Detect which cell encompasses the target text, then output its [x, y] center coordinate. 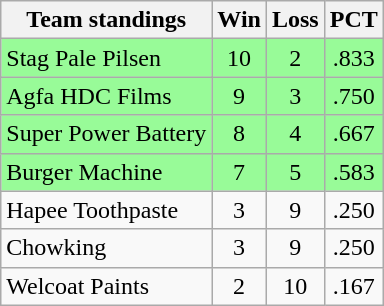
Agfa HDC Films [106, 96]
.833 [354, 58]
Stag Pale Pilsen [106, 58]
7 [240, 172]
8 [240, 134]
5 [295, 172]
Chowking [106, 248]
Burger Machine [106, 172]
Hapee Toothpaste [106, 210]
Win [240, 20]
Super Power Battery [106, 134]
.167 [354, 286]
PCT [354, 20]
Loss [295, 20]
4 [295, 134]
Team standings [106, 20]
.667 [354, 134]
.750 [354, 96]
Welcoat Paints [106, 286]
.583 [354, 172]
